Extract the [x, y] coordinate from the center of the cell holding the provided text.  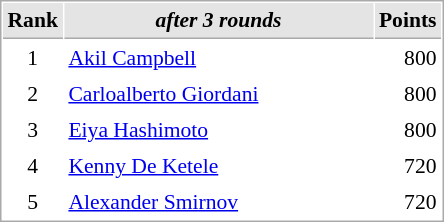
Kenny De Ketele [218, 165]
Akil Campbell [218, 57]
1 [32, 57]
Carloalberto Giordani [218, 93]
4 [32, 165]
Points [408, 21]
after 3 rounds [218, 21]
5 [32, 201]
Alexander Smirnov [218, 201]
Eiya Hashimoto [218, 129]
2 [32, 93]
3 [32, 129]
Rank [32, 21]
